Return the (X, Y) coordinate for the center point of the cell that contains the specified text.  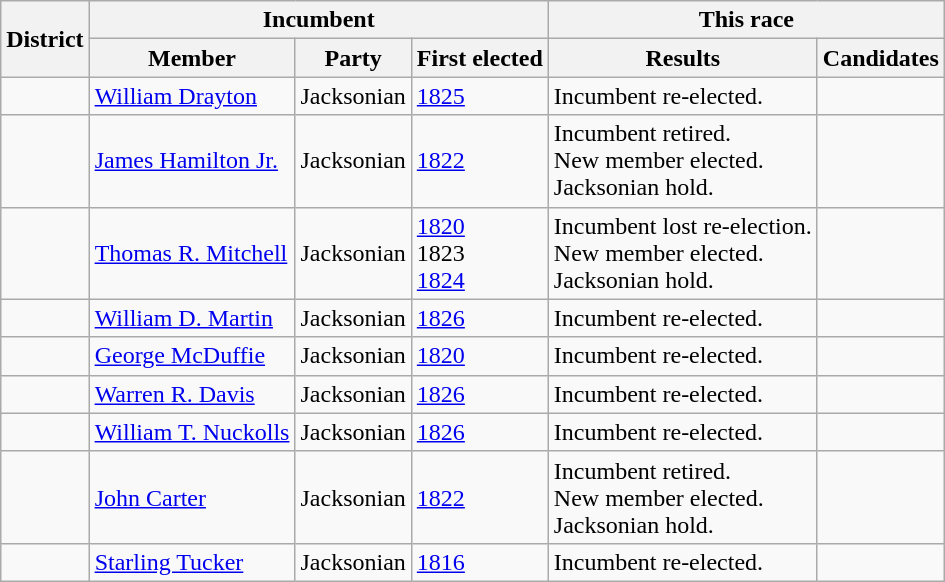
Incumbent lost re-election.New member elected.Jacksonian hold. (682, 253)
Results (682, 58)
William D. Martin (192, 318)
Party (353, 58)
Incumbent (318, 20)
18201823 1824 (480, 253)
First elected (480, 58)
1816 (480, 562)
1825 (480, 96)
George McDuffie (192, 356)
This race (746, 20)
William T. Nuckolls (192, 432)
Candidates (880, 58)
James Hamilton Jr. (192, 161)
District (45, 39)
Starling Tucker (192, 562)
William Drayton (192, 96)
John Carter (192, 497)
Warren R. Davis (192, 394)
1820 (480, 356)
Thomas R. Mitchell (192, 253)
Member (192, 58)
